Detect which cell encompasses the target text, then output its [x, y] center coordinate. 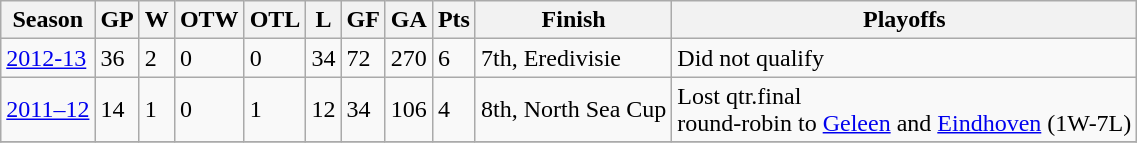
Pts [454, 20]
2011–12 [48, 110]
Finish [573, 20]
OTW [209, 20]
Season [48, 20]
L [324, 20]
GF [363, 20]
OTL [275, 20]
270 [408, 58]
14 [117, 110]
GP [117, 20]
106 [408, 110]
8th, North Sea Cup [573, 110]
GA [408, 20]
2 [156, 58]
2012-13 [48, 58]
72 [363, 58]
Playoffs [904, 20]
6 [454, 58]
36 [117, 58]
4 [454, 110]
Lost qtr.finalround-robin to Geleen and Eindhoven (1W-7L) [904, 110]
12 [324, 110]
Did not qualify [904, 58]
7th, Eredivisie [573, 58]
W [156, 20]
